Identify which cell holds the provided text, then report its [x, y] central coordinate. 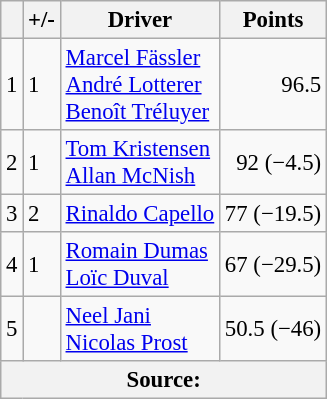
Neel Jani Nicolas Prost [140, 330]
4 [12, 264]
77 (−19.5) [274, 214]
Driver [140, 20]
50.5 (−46) [274, 330]
Marcel Fässler André Lotterer Benoît Tréluyer [140, 85]
Points [274, 20]
+/- [42, 20]
3 [12, 214]
67 (−29.5) [274, 264]
Tom Kristensen Allan McNish [140, 162]
92 (−4.5) [274, 162]
Romain Dumas Loïc Duval [140, 264]
Rinaldo Capello [140, 214]
5 [12, 330]
96.5 [274, 85]
